Scan for the cell matching the given text and deliver its (X, Y) coordinate at center. 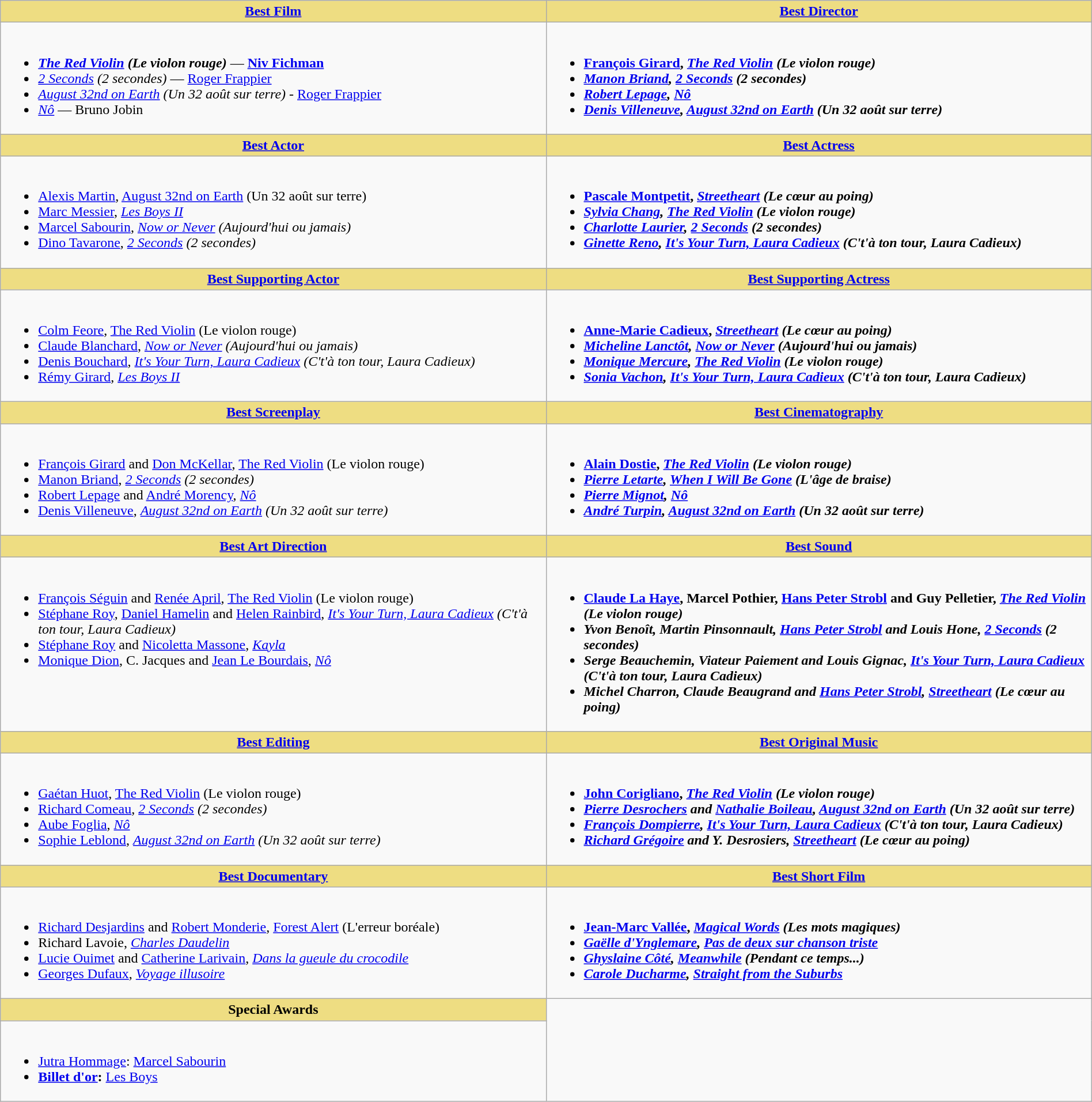
Best Sound (819, 546)
Best Actress (819, 145)
Best Original Music (819, 742)
Best Supporting Actress (819, 279)
Best Editing (273, 742)
Best Cinematography (819, 412)
Best Short Film (819, 876)
Best Director (819, 12)
Best Documentary (273, 876)
Best Actor (273, 145)
Jutra Hommage: Marcel SabourinBillet d'or: Les Boys (273, 1061)
Best Supporting Actor (273, 279)
Best Film (273, 12)
Best Art Direction (273, 546)
Best Screenplay (273, 412)
Special Awards (273, 1010)
